Find where the given text appears and provide that cell's center as (X, Y) coordinate. 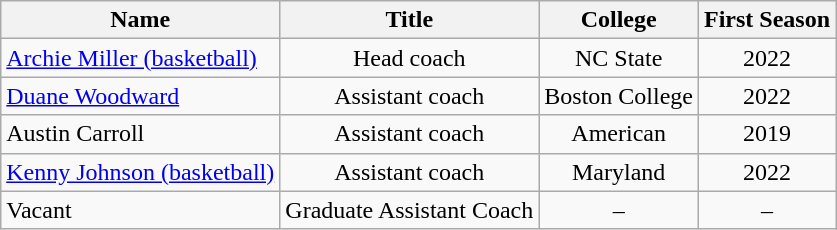
Title (410, 20)
Name (140, 20)
Head coach (410, 58)
Maryland (619, 172)
Boston College (619, 96)
Archie Miller (basketball) (140, 58)
Austin Carroll (140, 134)
First Season (768, 20)
Vacant (140, 210)
Kenny Johnson (basketball) (140, 172)
American (619, 134)
Duane Woodward (140, 96)
NC State (619, 58)
Graduate Assistant Coach (410, 210)
College (619, 20)
2019 (768, 134)
